Pinpoint the cell where the given text exists, returning its [X, Y] midpoint coordinate. 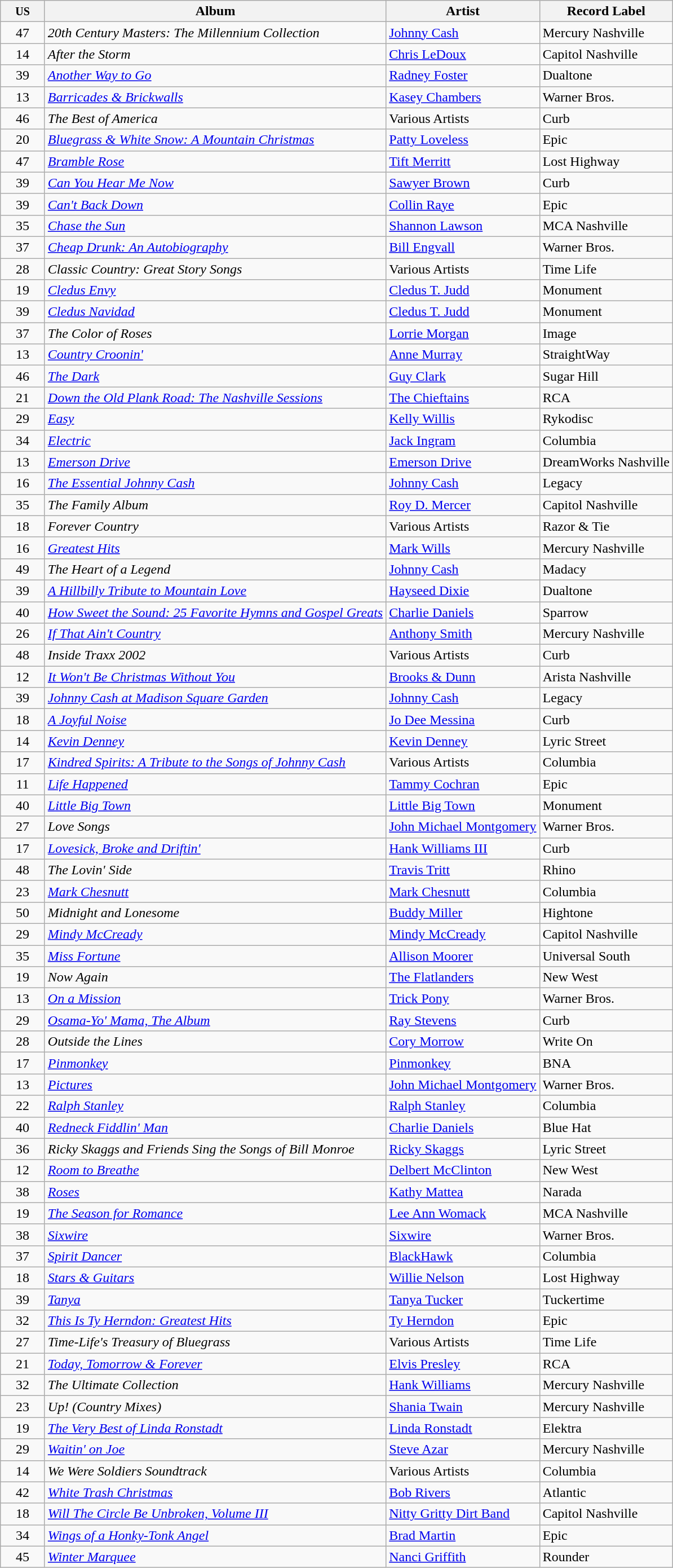
Wings of a Honky-Tonk Angel [215, 1535]
Madacy [606, 569]
This Is Ty Herndon: Greatest Hits [215, 1321]
Sugar Hill [606, 376]
Bob Rivers [463, 1492]
If That Ain't Country [215, 634]
Classic Country: Great Story Songs [215, 269]
Winter Marquee [215, 1557]
Now Again [215, 977]
Pictures [215, 1085]
The Family Album [215, 505]
The Best of America [215, 118]
Anne Murray [463, 355]
DreamWorks Nashville [606, 462]
Collin Raye [463, 204]
22 [23, 1106]
Tanya [215, 1299]
Brooks & Dunn [463, 677]
Up! (Country Mixes) [215, 1407]
45 [23, 1557]
Tuckertime [606, 1299]
Barricades & Brickwalls [215, 97]
Sparrow [606, 612]
The Color of Roses [215, 333]
Brad Martin [463, 1535]
We Were Soldiers Soundtrack [215, 1471]
The Heart of a Legend [215, 569]
Jack Ingram [463, 441]
Johnny Cash at Madison Square Garden [215, 698]
US [23, 11]
Spirit Dancer [215, 1256]
Artist [463, 11]
Kathy Mattea [463, 1192]
Forever Country [215, 526]
Sawyer Brown [463, 183]
36 [23, 1149]
Elvis Presley [463, 1364]
Lorrie Morgan [463, 333]
Waitin' on Joe [215, 1450]
Osama-Yo' Mama, The Album [215, 1020]
Nitty Gritty Dirt Band [463, 1514]
BlackHawk [463, 1256]
Tammy Cochran [463, 784]
Rounder [606, 1557]
Blue Hat [606, 1127]
Life Happened [215, 784]
Country Croonin' [215, 355]
Tanya Tucker [463, 1299]
49 [23, 569]
Jo Dee Messina [463, 720]
Ray Stevens [463, 1020]
Nanci Griffith [463, 1557]
Ricky Skaggs [463, 1149]
Hayseed Dixie [463, 591]
Chris LeDoux [463, 54]
Lovesick, Broke and Driftin' [215, 848]
Will The Circle Be Unbroken, Volume III [215, 1514]
The Essential Johnny Cash [215, 483]
Anthony Smith [463, 634]
Kindred Spirits: A Tribute to the Songs of Johnny Cash [215, 763]
Kasey Chambers [463, 97]
Easy [215, 419]
A Hillbilly Tribute to Mountain Love [215, 591]
Delbert McClinton [463, 1170]
Image [606, 333]
How Sweet the Sound: 25 Favorite Hymns and Gospel Greats [215, 612]
Buddy Miller [463, 913]
20th Century Masters: The Millennium Collection [215, 33]
Midnight and Lonesome [215, 913]
BNA [606, 1063]
Narada [606, 1192]
Room to Breathe [215, 1170]
Razor & Tie [606, 526]
Elektra [606, 1428]
Miss Fortune [215, 956]
Ty Herndon [463, 1321]
Universal South [606, 956]
White Trash Christmas [215, 1492]
It Won't Be Christmas Without You [215, 677]
Cledus Navidad [215, 312]
Radney Foster [463, 76]
Record Label [606, 11]
Tift Merritt [463, 161]
Roses [215, 1192]
Arista Nashville [606, 677]
Lee Ann Womack [463, 1213]
Patty Loveless [463, 140]
42 [23, 1492]
50 [23, 913]
Kelly Willis [463, 419]
The Dark [215, 376]
Bluegrass & White Snow: A Mountain Christmas [215, 140]
Can You Hear Me Now [215, 183]
The Chieftains [463, 398]
Willie Nelson [463, 1278]
Guy Clark [463, 376]
The Lovin' Side [215, 870]
Time-Life's Treasury of Bluegrass [215, 1342]
Linda Ronstadt [463, 1428]
Outside the Lines [215, 1042]
Inside Traxx 2002 [215, 655]
The Season for Romance [215, 1213]
Redneck Fiddlin' Man [215, 1127]
Steve Azar [463, 1450]
20 [23, 140]
Greatest Hits [215, 548]
Trick Pony [463, 999]
11 [23, 784]
Hank Williams III [463, 848]
Cledus Envy [215, 290]
Roy D. Mercer [463, 505]
Love Songs [215, 827]
On a Mission [215, 999]
Allison Moorer [463, 956]
Cory Morrow [463, 1042]
After the Storm [215, 54]
Today, Tomorrow & Forever [215, 1364]
Shania Twain [463, 1407]
Mark Wills [463, 548]
The Ultimate Collection [215, 1385]
Shannon Lawson [463, 226]
Bill Engvall [463, 247]
26 [23, 634]
Ricky Skaggs and Friends Sing the Songs of Bill Monroe [215, 1149]
Rhino [606, 870]
Can't Back Down [215, 204]
Electric [215, 441]
The Very Best of Linda Ronstadt [215, 1428]
Album [215, 11]
A Joyful Noise [215, 720]
Cheap Drunk: An Autobiography [215, 247]
Down the Old Plank Road: The Nashville Sessions [215, 398]
Hightone [606, 913]
Travis Tritt [463, 870]
Rykodisc [606, 419]
Chase the Sun [215, 226]
Write On [606, 1042]
Bramble Rose [215, 161]
Hank Williams [463, 1385]
The Flatlanders [463, 977]
Atlantic [606, 1492]
Stars & Guitars [215, 1278]
StraightWay [606, 355]
Another Way to Go [215, 76]
